Output the [x, y] coordinate of the center of the cell containing the given text.  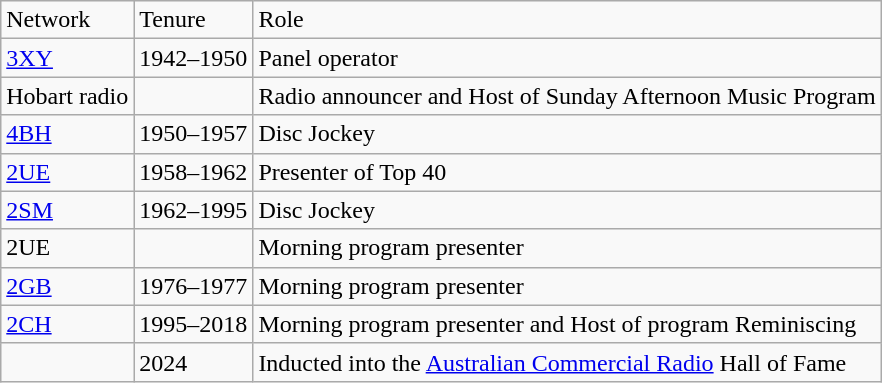
2024 [194, 362]
4BH [68, 134]
1950–1957 [194, 134]
Morning program presenter and Host of program Reminiscing [567, 324]
Hobart radio [68, 96]
Radio announcer and Host of Sunday Afternoon Music Program [567, 96]
1995–2018 [194, 324]
Tenure [194, 20]
3XY [68, 58]
1976–1977 [194, 286]
1962–1995 [194, 210]
1958–1962 [194, 172]
Panel operator [567, 58]
Presenter of Top 40 [567, 172]
Role [567, 20]
Inducted into the Australian Commercial Radio Hall of Fame [567, 362]
2GB [68, 286]
2CH [68, 324]
2SM [68, 210]
1942–1950 [194, 58]
Network [68, 20]
